Determine the (x, y) coordinate at the center of the cell enclosing the given text.  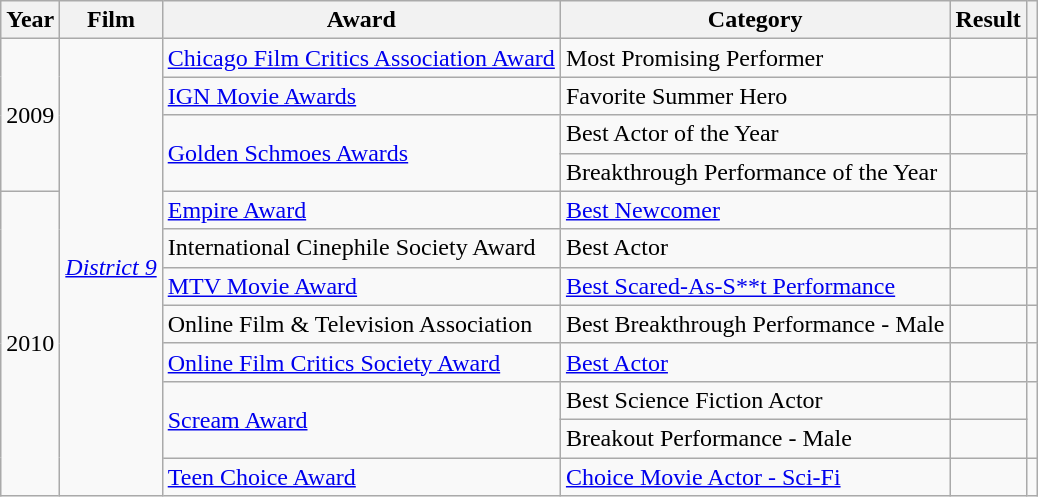
2010 (30, 343)
Teen Choice Award (361, 477)
Best Breakthrough Performance - Male (755, 324)
Golden Schmoes Awards (361, 153)
Breakthrough Performance of the Year (755, 172)
Breakout Performance - Male (755, 438)
Year (30, 20)
2009 (30, 115)
Chicago Film Critics Association Award (361, 58)
Result (988, 20)
MTV Movie Award (361, 286)
Online Film & Television Association (361, 324)
Best Newcomer (755, 210)
International Cinephile Society Award (361, 248)
Empire Award (361, 210)
IGN Movie Awards (361, 96)
Award (361, 20)
Best Scared-As-S**t Performance (755, 286)
Category (755, 20)
Best Actor of the Year (755, 134)
Favorite Summer Hero (755, 96)
Choice Movie Actor - Sci-Fi (755, 477)
Film (111, 20)
Most Promising Performer (755, 58)
Scream Award (361, 419)
District 9 (111, 268)
Online Film Critics Society Award (361, 362)
Best Science Fiction Actor (755, 400)
